Return the (X, Y) coordinate for the center point of the cell that contains the specified text.  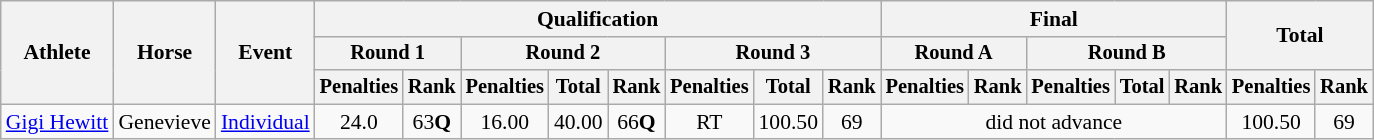
24.0 (359, 122)
Final (1054, 19)
Round B (1126, 54)
RT (709, 122)
Athlete (58, 52)
63Q (432, 122)
Qualification (598, 19)
40.00 (578, 122)
Horse (164, 52)
Round 3 (772, 54)
Round 2 (564, 54)
Event (266, 52)
Round A (954, 54)
Individual (266, 122)
Genevieve (164, 122)
Gigi Hewitt (58, 122)
Round 1 (388, 54)
66Q (637, 122)
did not advance (1054, 122)
16.00 (505, 122)
